Capture the cell that displays the provided text and extract its [X, Y] central coordinate. 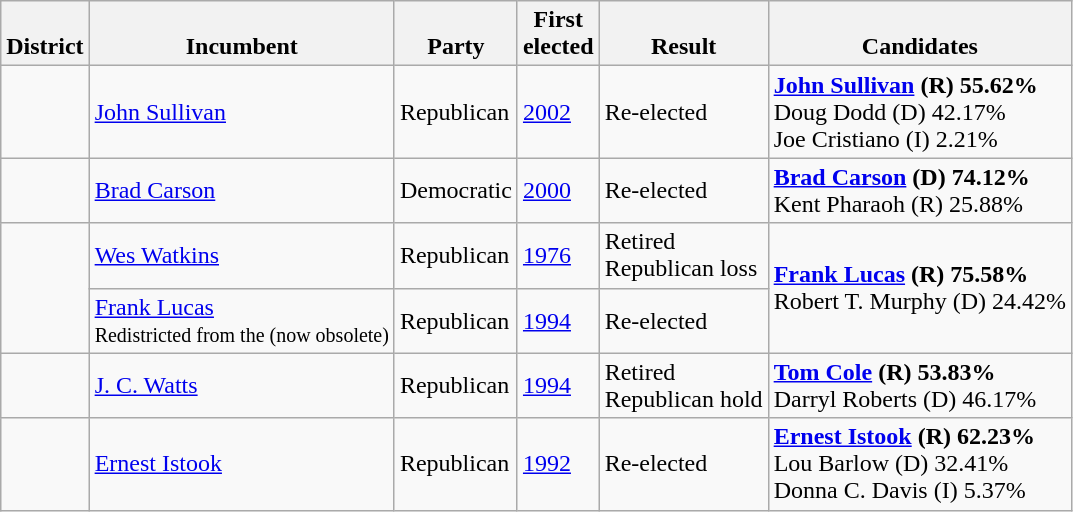
Ernest Istook [242, 464]
Democratic [456, 190]
John Sullivan (R) 55.62%Doug Dodd (D) 42.17%Joe Cristiano (I) 2.21% [920, 112]
Candidates [920, 34]
1976 [558, 256]
J. C. Watts [242, 386]
RetiredRepublican loss [684, 256]
Frank Lucas (R) 75.58%Robert T. Murphy (D) 24.42% [920, 288]
John Sullivan [242, 112]
2002 [558, 112]
Result [684, 34]
1992 [558, 464]
Wes Watkins [242, 256]
Firstelected [558, 34]
2000 [558, 190]
RetiredRepublican hold [684, 386]
Frank LucasRedistricted from the (now obsolete) [242, 320]
Brad Carson [242, 190]
District [45, 34]
Party [456, 34]
Incumbent [242, 34]
Ernest Istook (R) 62.23%Lou Barlow (D) 32.41%Donna C. Davis (I) 5.37% [920, 464]
Brad Carson (D) 74.12%Kent Pharaoh (R) 25.88% [920, 190]
Tom Cole (R) 53.83%Darryl Roberts (D) 46.17% [920, 386]
